Provide the (x, y) coordinate of the cell's center where the given text is located.  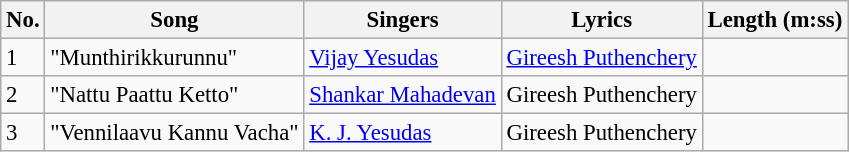
No. (23, 20)
Song (174, 20)
Singers (402, 20)
Shankar Mahadevan (402, 95)
Lyrics (602, 20)
Length (m:ss) (774, 20)
"Nattu Paattu Ketto" (174, 95)
Vijay Yesudas (402, 58)
1 (23, 58)
2 (23, 95)
3 (23, 133)
"Vennilaavu Kannu Vacha" (174, 133)
K. J. Yesudas (402, 133)
"Munthirikkurunnu" (174, 58)
